Pinpoint the cell where the given text exists, returning its [X, Y] midpoint coordinate. 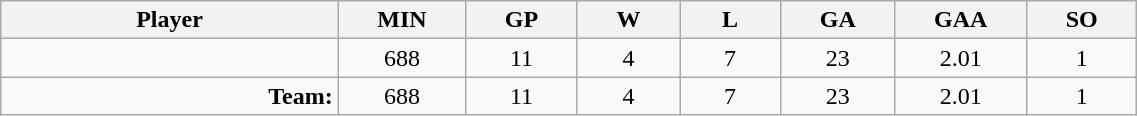
L [730, 20]
Team: [170, 96]
GAA [961, 20]
SO [1081, 20]
GA [838, 20]
GP [522, 20]
Player [170, 20]
W [628, 20]
MIN [402, 20]
